For the text-containing cell, return its midpoint in (x, y) coordinate format. 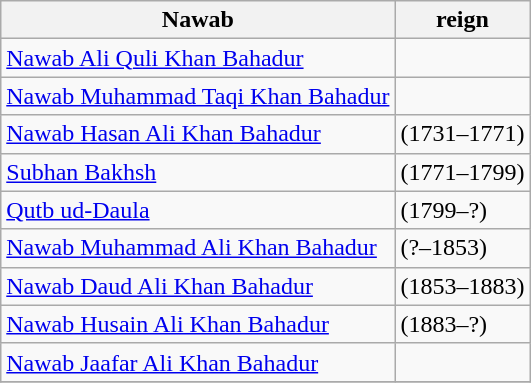
(?–1853) (462, 248)
(1771–1799) (462, 172)
Nawab (198, 20)
(1883–?) (462, 324)
Nawab Daud Ali Khan Bahadur (198, 286)
Nawab Husain Ali Khan Bahadur (198, 324)
(1853–1883) (462, 286)
Nawab Hasan Ali Khan Bahadur (198, 134)
reign (462, 20)
(1799–?) (462, 210)
Subhan Bakhsh (198, 172)
Nawab Ali Quli Khan Bahadur (198, 58)
Nawab Muhammad Ali Khan Bahadur (198, 248)
(1731–1771) (462, 134)
Nawab Jaafar Ali Khan Bahadur (198, 362)
Qutb ud-Daula (198, 210)
Nawab Muhammad Taqi Khan Bahadur (198, 96)
